Return [X, Y] of the center of cell containing provided text 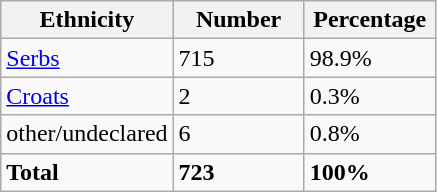
other/undeclared [87, 134]
0.8% [370, 134]
723 [238, 172]
715 [238, 58]
6 [238, 134]
Percentage [370, 20]
Croats [87, 96]
Total [87, 172]
Serbs [87, 58]
100% [370, 172]
98.9% [370, 58]
Number [238, 20]
0.3% [370, 96]
Ethnicity [87, 20]
2 [238, 96]
